Return [x, y] of the center of cell containing provided text 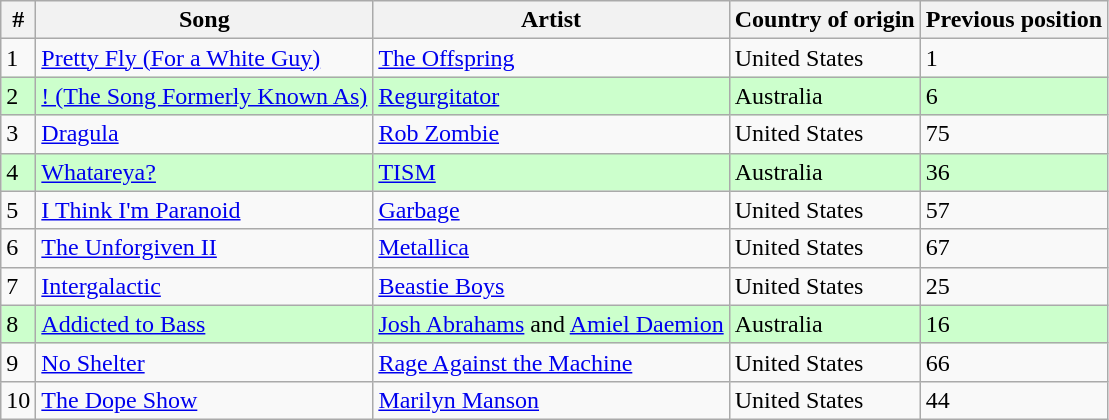
Rage Against the Machine [551, 362]
5 [18, 210]
Metallica [551, 248]
Whatareya? [204, 172]
36 [1014, 172]
Pretty Fly (For a White Guy) [204, 58]
# [18, 20]
Rob Zombie [551, 134]
Intergalactic [204, 286]
Previous position [1014, 20]
67 [1014, 248]
The Offspring [551, 58]
57 [1014, 210]
Josh Abrahams and Amiel Daemion [551, 324]
3 [18, 134]
7 [18, 286]
8 [18, 324]
16 [1014, 324]
4 [18, 172]
44 [1014, 400]
Beastie Boys [551, 286]
Song [204, 20]
25 [1014, 286]
75 [1014, 134]
I Think I'm Paranoid [204, 210]
9 [18, 362]
TISM [551, 172]
Regurgitator [551, 96]
No Shelter [204, 362]
Dragula [204, 134]
Country of origin [824, 20]
! (The Song Formerly Known As) [204, 96]
66 [1014, 362]
Garbage [551, 210]
The Dope Show [204, 400]
Marilyn Manson [551, 400]
The Unforgiven II [204, 248]
2 [18, 96]
10 [18, 400]
Addicted to Bass [204, 324]
Artist [551, 20]
